Search for the cell housing the specified text and yield its [x, y] center coordinate. 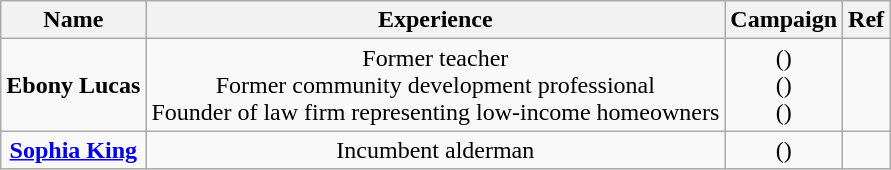
Sophia King [74, 150]
Ref [866, 20]
Ebony Lucas [74, 85]
Former teacherFormer community development professionalFounder of law firm representing low-income homeowners [436, 85]
Incumbent alderman [436, 150]
Campaign [784, 20]
() [784, 150]
Name [74, 20]
()()() [784, 85]
Experience [436, 20]
